Detect which cell encompasses the target text, then output its [x, y] center coordinate. 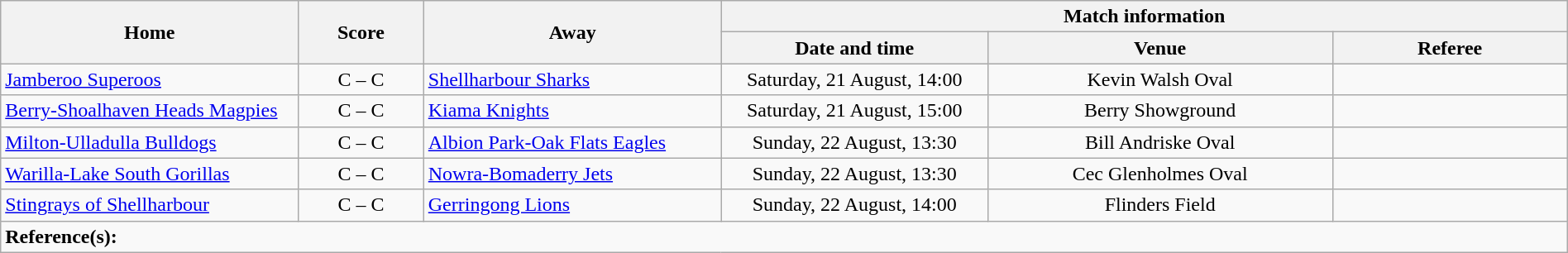
Berry Showground [1159, 111]
Gerringong Lions [572, 205]
Nowra-Bomaderry Jets [572, 174]
Kevin Walsh Oval [1159, 79]
Match information [1145, 17]
Venue [1159, 48]
Flinders Field [1159, 205]
Warilla-Lake South Gorillas [150, 174]
Stingrays of Shellharbour [150, 205]
Shellharbour Sharks [572, 79]
Sunday, 22 August, 14:00 [854, 205]
Berry-Shoalhaven Heads Magpies [150, 111]
Referee [1450, 48]
Albion Park-Oak Flats Eagles [572, 142]
Saturday, 21 August, 15:00 [854, 111]
Away [572, 32]
Date and time [854, 48]
Cec Glenholmes Oval [1159, 174]
Home [150, 32]
Reference(s): [784, 236]
Saturday, 21 August, 14:00 [854, 79]
Bill Andriske Oval [1159, 142]
Milton-Ulladulla Bulldogs [150, 142]
Kiama Knights [572, 111]
Jamberoo Superoos [150, 79]
Score [361, 32]
